Provide the (x, y) coordinate of the cell's center where the given text is located.  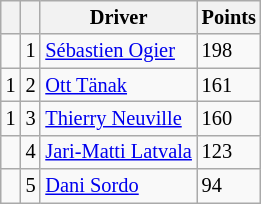
198 (229, 51)
2 (31, 85)
Driver (118, 17)
Sébastien Ogier (118, 51)
Ott Tänak (118, 85)
3 (31, 118)
Jari-Matti Latvala (118, 152)
Points (229, 17)
Dani Sordo (118, 186)
94 (229, 186)
Thierry Neuville (118, 118)
160 (229, 118)
123 (229, 152)
4 (31, 152)
5 (31, 186)
161 (229, 85)
